Output the (x, y) coordinate of the center of the cell containing the given text.  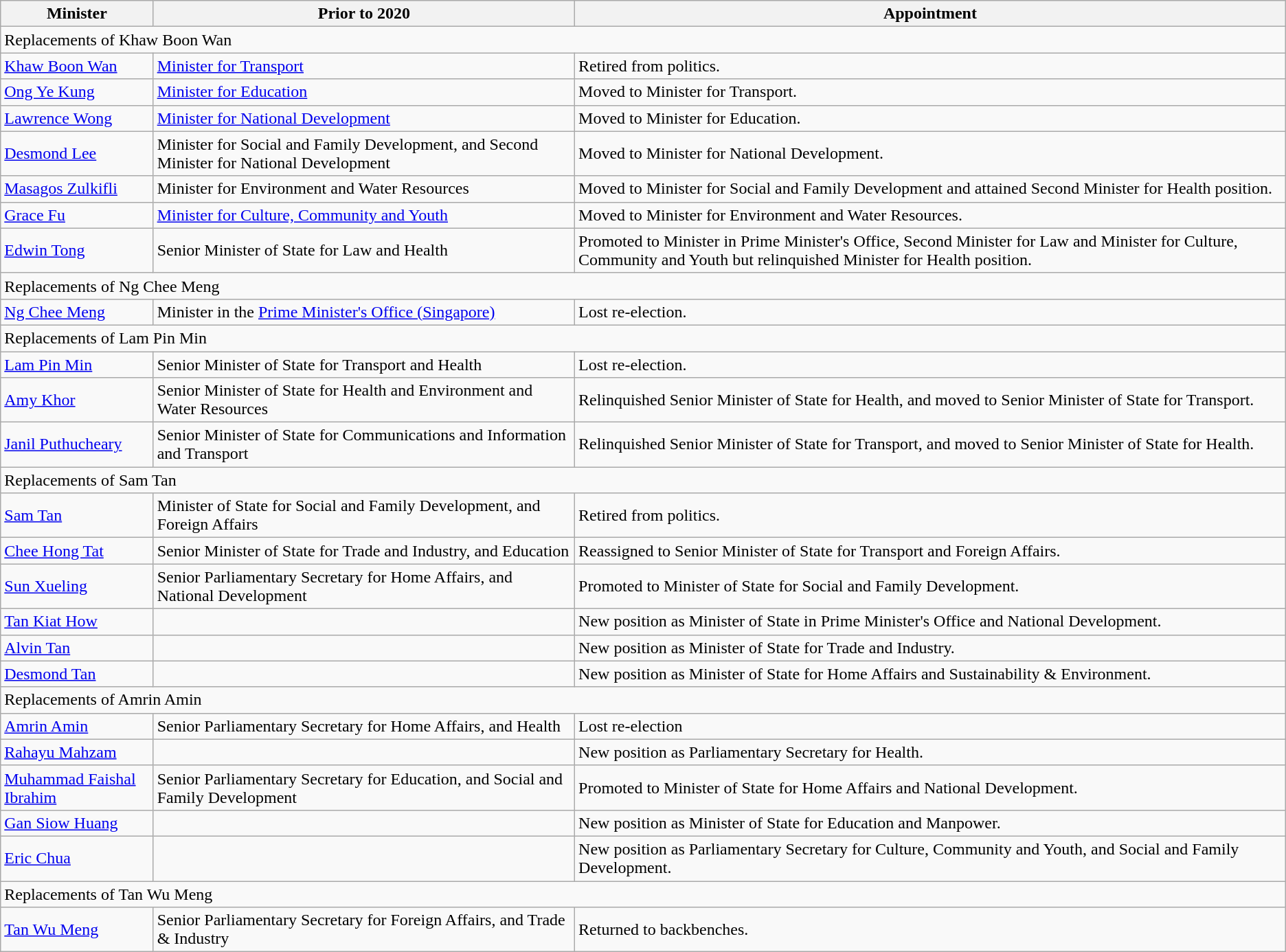
Lawrence Wong (77, 118)
Amy Khor (77, 400)
Amrin Amin (77, 726)
Relinquished Senior Minister of State for Transport, and moved to Senior Minister of State for Health. (930, 445)
Ng Chee Meng (77, 312)
Minister (77, 14)
Replacements of Amrin Amin (643, 700)
Ong Ye Kung (77, 92)
Replacements of Ng Chee Meng (643, 286)
Senior Parliamentary Secretary for Foreign Affairs, and Trade & Industry (364, 930)
Sun Xueling (77, 587)
Desmond Lee (77, 154)
Senior Minister of State for Transport and Health (364, 365)
Lam Pin Min (77, 365)
Minister for Culture, Community and Youth (364, 215)
New position as Parliamentary Secretary for Health. (930, 752)
Promoted to Minister of State for Home Affairs and National Development. (930, 787)
Grace Fu (77, 215)
Minister in the Prime Minister's Office (Singapore) (364, 312)
New position as Minister of State for Home Affairs and Sustainability & Environment. (930, 674)
Replacements of Tan Wu Meng (643, 894)
Reassigned to Senior Minister of State for Transport and Foreign Affairs. (930, 551)
Replacements of Lam Pin Min (643, 338)
Moved to Minister for Social and Family Development and attained Second Minister for Health position. (930, 189)
Replacements of Sam Tan (643, 480)
Tan Wu Meng (77, 930)
Minister of State for Social and Family Development, and Foreign Affairs (364, 515)
Minister for Education (364, 92)
Moved to Minister for Transport. (930, 92)
Prior to 2020 (364, 14)
Masagos Zulkifli (77, 189)
Promoted to Minister of State for Social and Family Development. (930, 587)
New position as Parliamentary Secretary for Culture, Community and Youth, and Social and Family Development. (930, 859)
Moved to Minister for Environment and Water Resources. (930, 215)
Alvin Tan (77, 648)
Replacements of Khaw Boon Wan (643, 40)
Senior Minister of State for Communications and Information and Transport (364, 445)
Senior Minister of State for Law and Health (364, 250)
Relinquished Senior Minister of State for Health, and moved to Senior Minister of State for Transport. (930, 400)
Gan Siow Huang (77, 823)
Lost re-election (930, 726)
Senior Parliamentary Secretary for Education, and Social and Family Development (364, 787)
Rahayu Mahzam (77, 752)
Minister for National Development (364, 118)
New position as Minister of State in Prime Minister's Office and National Development. (930, 622)
New position as Minister of State for Education and Manpower. (930, 823)
Returned to backbenches. (930, 930)
Eric Chua (77, 859)
Edwin Tong (77, 250)
Khaw Boon Wan (77, 66)
Minister for Social and Family Development, and Second Minister for National Development (364, 154)
Janil Puthucheary (77, 445)
Tan Kiat How (77, 622)
Sam Tan (77, 515)
Moved to Minister for Education. (930, 118)
Senior Minister of State for Health and Environment and Water Resources (364, 400)
Appointment (930, 14)
Senior Parliamentary Secretary for Home Affairs, and Health (364, 726)
Muhammad Faishal Ibrahim (77, 787)
Moved to Minister for National Development. (930, 154)
Desmond Tan (77, 674)
Minister for Transport (364, 66)
Chee Hong Tat (77, 551)
Minister for Environment and Water Resources (364, 189)
Senior Parliamentary Secretary for Home Affairs, and National Development (364, 587)
New position as Minister of State for Trade and Industry. (930, 648)
Senior Minister of State for Trade and Industry, and Education (364, 551)
